Search for the cell housing the specified text and yield its [X, Y] center coordinate. 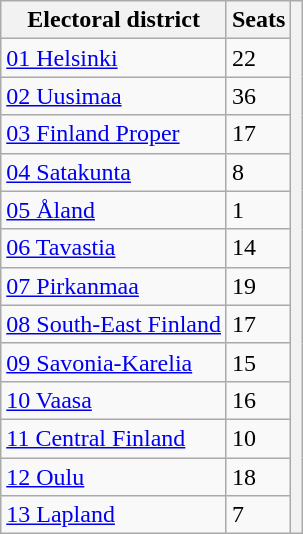
03 Finland Proper [114, 134]
12 Oulu [114, 477]
36 [258, 96]
1 [258, 210]
09 Savonia-Karelia [114, 362]
7 [258, 515]
10 [258, 438]
19 [258, 286]
Electoral district [114, 20]
8 [258, 172]
07 Pirkanmaa [114, 286]
Seats [258, 20]
13 Lapland [114, 515]
22 [258, 58]
08 South-East Finland [114, 324]
01 Helsinki [114, 58]
11 Central Finland [114, 438]
02 Uusimaa [114, 96]
05 Åland [114, 210]
06 Tavastia [114, 248]
18 [258, 477]
10 Vaasa [114, 400]
15 [258, 362]
16 [258, 400]
14 [258, 248]
04 Satakunta [114, 172]
